Output the [X, Y] coordinate of the center of the cell containing the given text.  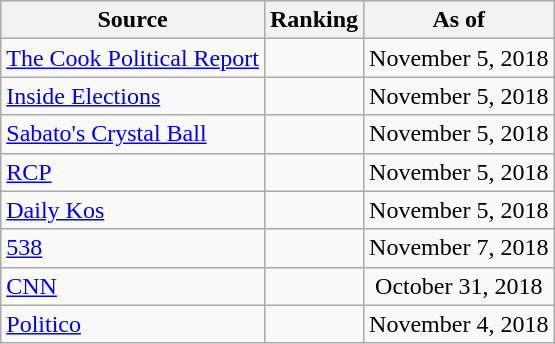
Politico [133, 324]
October 31, 2018 [459, 286]
Sabato's Crystal Ball [133, 134]
RCP [133, 172]
538 [133, 248]
Source [133, 20]
November 7, 2018 [459, 248]
The Cook Political Report [133, 58]
Inside Elections [133, 96]
Ranking [314, 20]
CNN [133, 286]
As of [459, 20]
Daily Kos [133, 210]
November 4, 2018 [459, 324]
